Extract the [x, y] coordinate from the center of the cell holding the provided text.  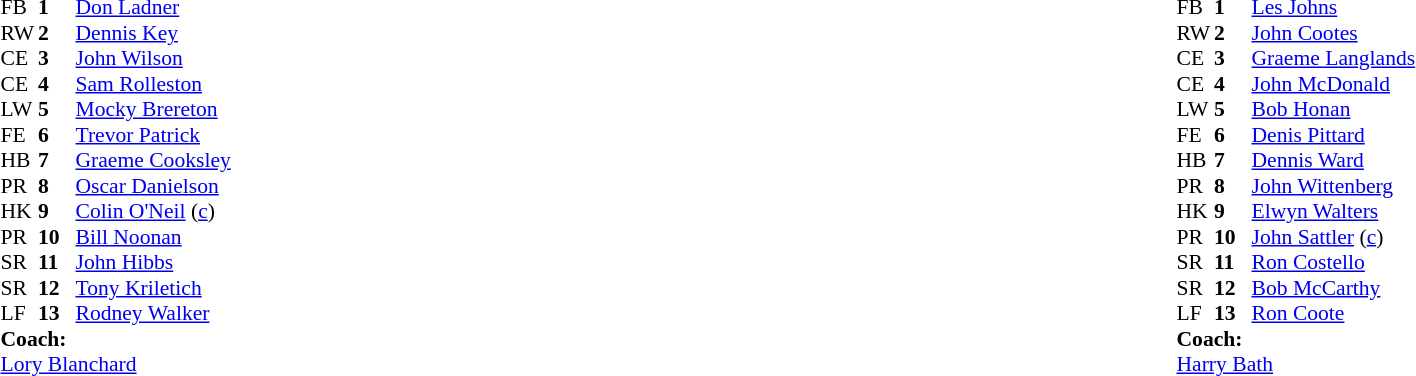
John Sattler (c) [1334, 237]
John Hibbs [154, 263]
Graeme Cooksley [154, 161]
John McDonald [1334, 84]
Sam Rolleston [154, 84]
Rodney Walker [154, 313]
Mocky Brereton [154, 109]
Dennis Key [154, 33]
Oscar Danielson [154, 186]
Colin O'Neil (c) [154, 211]
Trevor Patrick [154, 135]
Dennis Ward [1334, 161]
Elwyn Walters [1334, 211]
Graeme Langlands [1334, 59]
Bob Honan [1334, 109]
John Wittenberg [1334, 186]
Tony Kriletich [154, 288]
Ron Coote [1334, 313]
Denis Pittard [1334, 135]
Bill Noonan [154, 237]
John Cootes [1334, 33]
Ron Costello [1334, 263]
John Wilson [154, 59]
Bob McCarthy [1334, 288]
